For the text-containing cell, return its midpoint in [x, y] coordinate format. 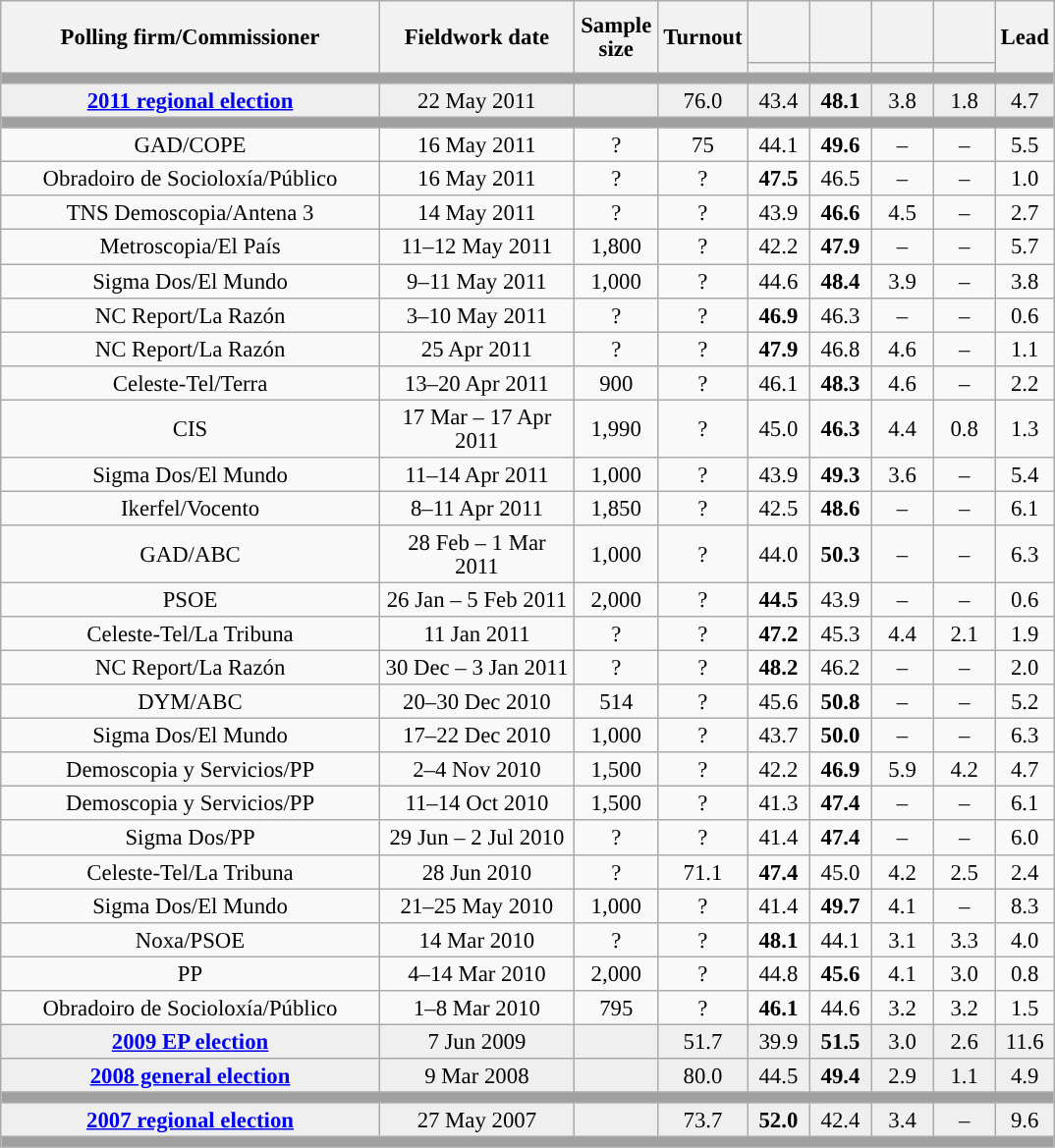
4.9 [1025, 1076]
1.8 [965, 100]
900 [616, 383]
5.9 [902, 770]
11–14 Oct 2010 [476, 803]
2.5 [965, 872]
4.0 [1025, 939]
Lead [1025, 37]
3.1 [902, 939]
4–14 Mar 2010 [476, 974]
6.0 [1025, 839]
Turnout [703, 37]
1–8 Mar 2010 [476, 1008]
1.5 [1025, 1008]
7 Jun 2009 [476, 1041]
3.4 [902, 1120]
5.4 [1025, 475]
29 Jun – 2 Jul 2010 [476, 839]
1,800 [616, 247]
28 Feb – 1 Mar 2011 [476, 554]
3.9 [902, 281]
43.7 [778, 737]
42.4 [841, 1120]
2009 EP election [191, 1041]
514 [616, 701]
GAD/ABC [191, 554]
9.6 [1025, 1120]
49.3 [841, 475]
Celeste-Tel/Terra [191, 383]
51.7 [703, 1041]
Polling firm/Commissioner [191, 37]
2008 general election [191, 1076]
21–25 May 2010 [476, 905]
Sigma Dos/PP [191, 839]
2011 regional election [191, 100]
PSOE [191, 599]
9 Mar 2008 [476, 1076]
3.6 [902, 475]
1.0 [1025, 179]
44.0 [778, 554]
41.3 [778, 803]
1,850 [616, 509]
50.0 [841, 737]
1.3 [1025, 428]
48.4 [841, 281]
80.0 [703, 1076]
20–30 Dec 2010 [476, 701]
28 Jun 2010 [476, 872]
44.8 [778, 974]
PP [191, 974]
2.9 [902, 1076]
50.8 [841, 701]
11 Jan 2011 [476, 634]
Sample size [616, 37]
2007 regional election [191, 1120]
45.3 [841, 634]
1.9 [1025, 634]
49.4 [841, 1076]
39.9 [778, 1041]
2.2 [1025, 383]
49.6 [841, 145]
51.5 [841, 1041]
Noxa/PSOE [191, 939]
2.4 [1025, 872]
11–12 May 2011 [476, 247]
CIS [191, 428]
2.7 [1025, 214]
17 Mar – 17 Apr 2011 [476, 428]
26 Jan – 5 Feb 2011 [476, 599]
52.0 [778, 1120]
Fieldwork date [476, 37]
4.5 [902, 214]
22 May 2011 [476, 100]
71.1 [703, 872]
73.7 [703, 1120]
46.8 [841, 350]
11.6 [1025, 1041]
9–11 May 2011 [476, 281]
TNS Demoscopia/Antena 3 [191, 214]
5.7 [1025, 247]
1,990 [616, 428]
5.5 [1025, 145]
3–10 May 2011 [476, 314]
14 Mar 2010 [476, 939]
Metroscopia/El País [191, 247]
GAD/COPE [191, 145]
11–14 Apr 2011 [476, 475]
49.7 [841, 905]
2–4 Nov 2010 [476, 770]
2.1 [965, 634]
2.0 [1025, 668]
42.5 [778, 509]
17–22 Dec 2010 [476, 737]
48.2 [778, 668]
50.3 [841, 554]
2.6 [965, 1041]
48.6 [841, 509]
43.4 [778, 100]
25 Apr 2011 [476, 350]
DYM/ABC [191, 701]
5.2 [1025, 701]
47.2 [778, 634]
30 Dec – 3 Jan 2011 [476, 668]
48.3 [841, 383]
27 May 2007 [476, 1120]
76.0 [703, 100]
46.6 [841, 214]
14 May 2011 [476, 214]
3.3 [965, 939]
Ikerfel/Vocento [191, 509]
47.5 [778, 179]
75 [703, 145]
8–11 Apr 2011 [476, 509]
46.5 [841, 179]
13–20 Apr 2011 [476, 383]
46.2 [841, 668]
795 [616, 1008]
8.3 [1025, 905]
